Return [x, y] of the center of cell containing provided text 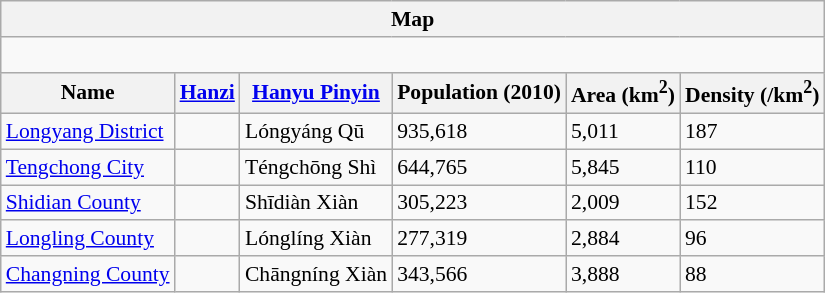
Changning County [88, 274]
2,884 [623, 239]
Hanyu Pinyin [316, 92]
96 [752, 239]
Population (2010) [479, 92]
Shīdiàn Xiàn [316, 203]
343,566 [479, 274]
Chāngníng Xiàn [316, 274]
Longyang District [88, 132]
187 [752, 132]
277,319 [479, 239]
Area (km2) [623, 92]
305,223 [479, 203]
Tengchong City [88, 167]
Map [413, 19]
Density (/km2) [752, 92]
Longling County [88, 239]
644,765 [479, 167]
88 [752, 274]
5,011 [623, 132]
152 [752, 203]
Lóngyáng Qū [316, 132]
2,009 [623, 203]
Shidian County [88, 203]
Name [88, 92]
Lónglíng Xiàn [316, 239]
5,845 [623, 167]
935,618 [479, 132]
Téngchōng Shì [316, 167]
110 [752, 167]
3,888 [623, 274]
Hanzi [208, 92]
